Determine the (x, y) coordinate at the center of the cell enclosing the given text.  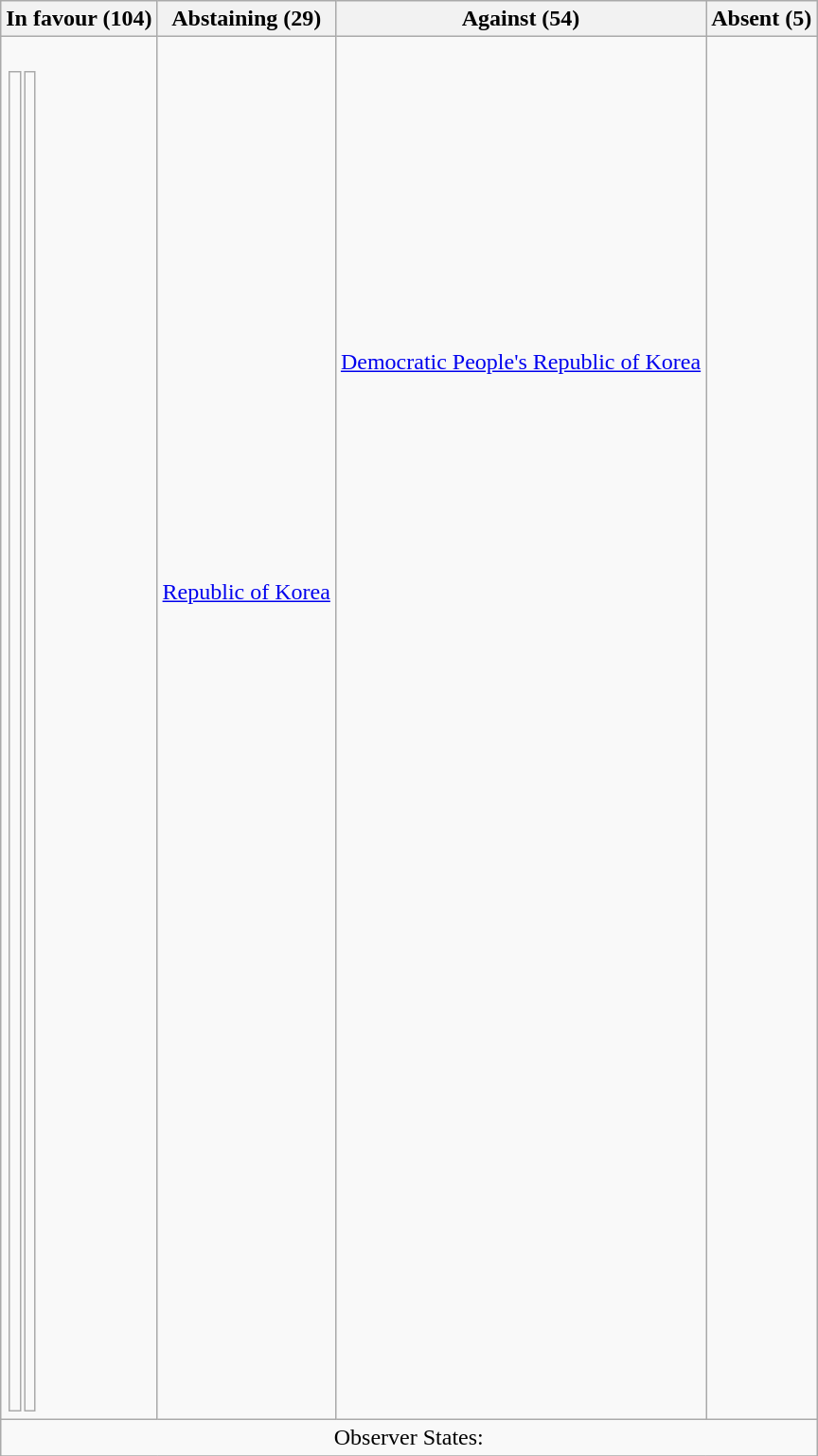
Against (54) (521, 19)
Observer States: (409, 1437)
Republic of Korea (246, 729)
Absent (5) (761, 19)
Democratic People's Republic of Korea (521, 729)
Abstaining (29) (246, 19)
In favour (104) (80, 19)
